Search for the cell housing the specified text and yield its (X, Y) center coordinate. 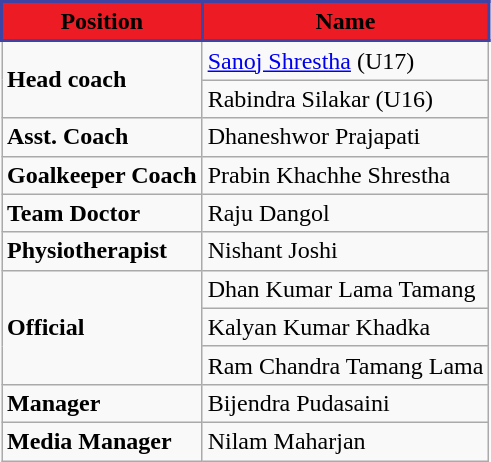
Media Manager (102, 441)
Rabindra Silakar (U16) (346, 99)
Dhan Kumar Lama Tamang (346, 289)
Ram Chandra Tamang Lama (346, 365)
Team Doctor (102, 213)
Prabin Khachhe Shrestha (346, 175)
Head coach (102, 80)
Sanoj Shrestha (U17) (346, 60)
Nilam Maharjan (346, 441)
Goalkeeper Coach (102, 175)
Position (102, 22)
Raju Dangol (346, 213)
Name (346, 22)
Kalyan Kumar Khadka (346, 327)
Bijendra Pudasaini (346, 403)
Physiotherapist (102, 251)
Nishant Joshi (346, 251)
Asst. Coach (102, 137)
Official (102, 327)
Dhaneshwor Prajapati (346, 137)
Manager (102, 403)
